Provide the [x, y] coordinate of the cell's center where the given text is located.  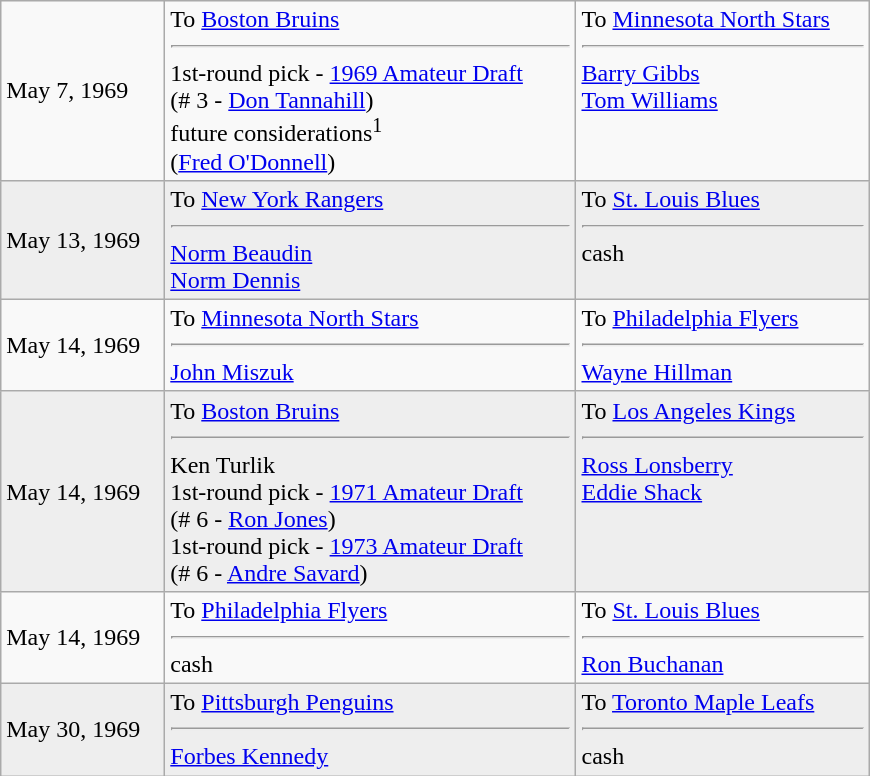
To Pittsburgh PenguinsForbes Kennedy [370, 730]
To St. Louis BluesRon Buchanan [722, 637]
To Philadelphia FlyersWayne Hillman [722, 345]
May 30, 1969 [83, 730]
To Philadelphia Flyerscash [370, 637]
To Minnesota North StarsBarry GibbsTom Williams [722, 91]
To Minnesota North StarsJohn Miszuk [370, 345]
May 13, 1969 [83, 240]
To Toronto Maple Leafscash [722, 730]
To Boston BruinsKen Turlik1st-round pick - 1971 Amateur Draft(# 6 - Ron Jones)1st-round pick - 1973 Amateur Draft(# 6 - Andre Savard) [370, 491]
May 7, 1969 [83, 91]
To New York RangersNorm BeaudinNorm Dennis [370, 240]
To Boston Bruins1st-round pick - 1969 Amateur Draft(# 3 - Don Tannahill)future considerations1(Fred O'Donnell) [370, 91]
To Los Angeles KingsRoss LonsberryEddie Shack [722, 491]
To St. Louis Bluescash [722, 240]
